Search for the cell housing the specified text and yield its (x, y) center coordinate. 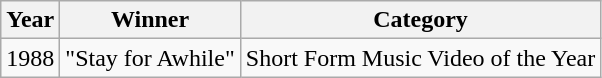
Year (30, 20)
"Stay for Awhile" (150, 58)
Winner (150, 20)
Category (420, 20)
1988 (30, 58)
Short Form Music Video of the Year (420, 58)
